Return the (x, y) coordinate for the center point of the cell that contains the specified text.  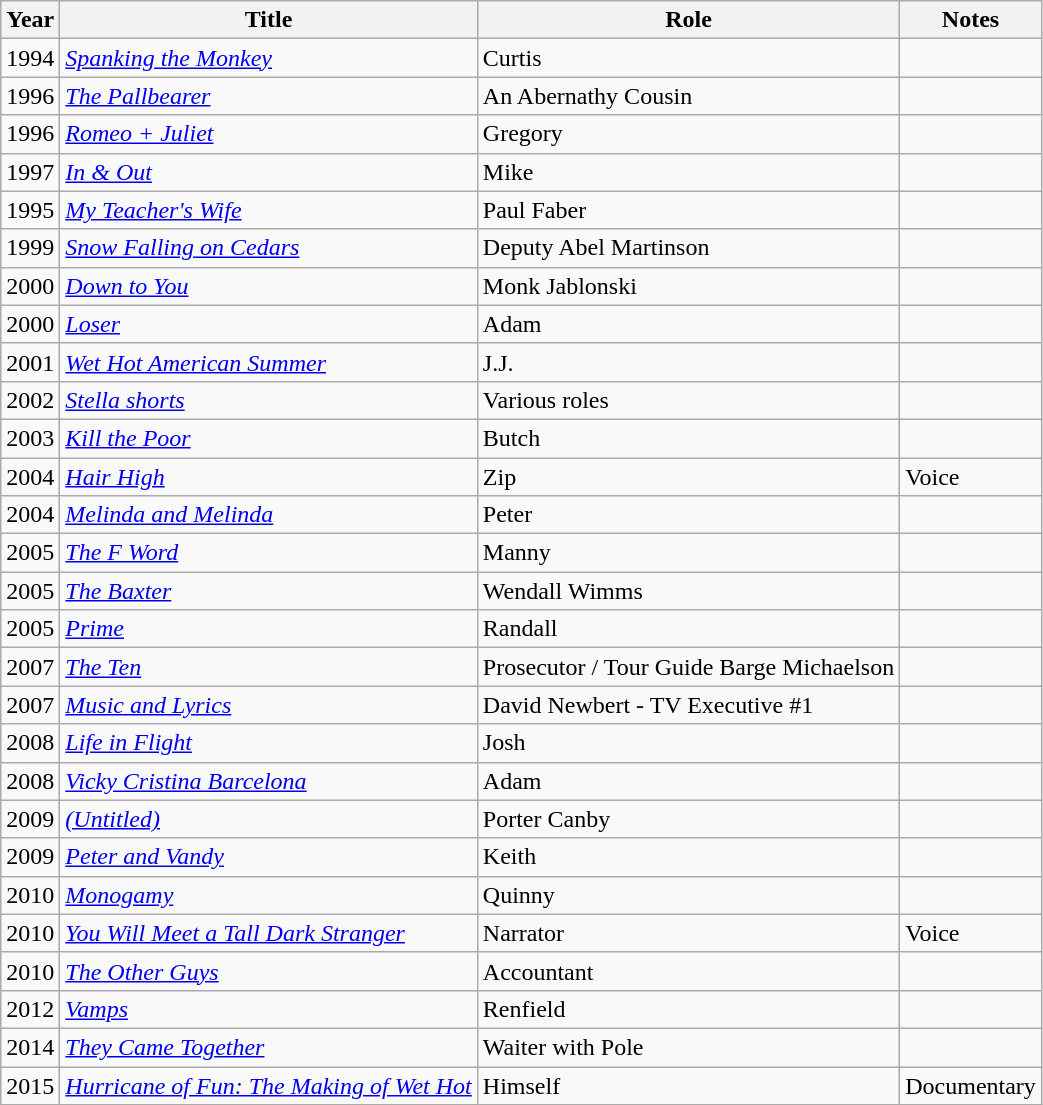
2003 (30, 438)
Prosecutor / Tour Guide Barge Michaelson (688, 667)
Kill the Poor (268, 438)
2001 (30, 362)
David Newbert - TV Executive #1 (688, 705)
Spanking the Monkey (268, 58)
Documentary (971, 1085)
Peter and Vandy (268, 857)
The F Word (268, 553)
Various roles (688, 400)
1999 (30, 248)
The Ten (268, 667)
Mike (688, 172)
Prime (268, 629)
Role (688, 20)
Monogamy (268, 895)
Himself (688, 1085)
Notes (971, 20)
Peter (688, 515)
2002 (30, 400)
Vicky Cristina Barcelona (268, 781)
Hurricane of Fun: The Making of Wet Hot (268, 1085)
Deputy Abel Martinson (688, 248)
Vamps (268, 1009)
2014 (30, 1047)
An Abernathy Cousin (688, 96)
Stella shorts (268, 400)
Title (268, 20)
1994 (30, 58)
You Will Meet a Tall Dark Stranger (268, 933)
Curtis (688, 58)
Porter Canby (688, 819)
My Teacher's Wife (268, 210)
Down to You (268, 286)
Wendall Wimms (688, 591)
Quinny (688, 895)
In & Out (268, 172)
1997 (30, 172)
Manny (688, 553)
(Untitled) (268, 819)
The Pallbearer (268, 96)
Year (30, 20)
The Other Guys (268, 971)
Randall (688, 629)
Paul Faber (688, 210)
2015 (30, 1085)
J.J. (688, 362)
Narrator (688, 933)
They Came Together (268, 1047)
Hair High (268, 477)
Romeo + Juliet (268, 134)
Monk Jablonski (688, 286)
Snow Falling on Cedars (268, 248)
Accountant (688, 971)
Gregory (688, 134)
Life in Flight (268, 743)
Butch (688, 438)
Waiter with Pole (688, 1047)
Keith (688, 857)
1995 (30, 210)
Renfield (688, 1009)
The Baxter (268, 591)
Melinda and Melinda (268, 515)
2012 (30, 1009)
Josh (688, 743)
Loser (268, 324)
Wet Hot American Summer (268, 362)
Zip (688, 477)
Music and Lyrics (268, 705)
